Pinpoint the cell where the given text exists, returning its (x, y) midpoint coordinate. 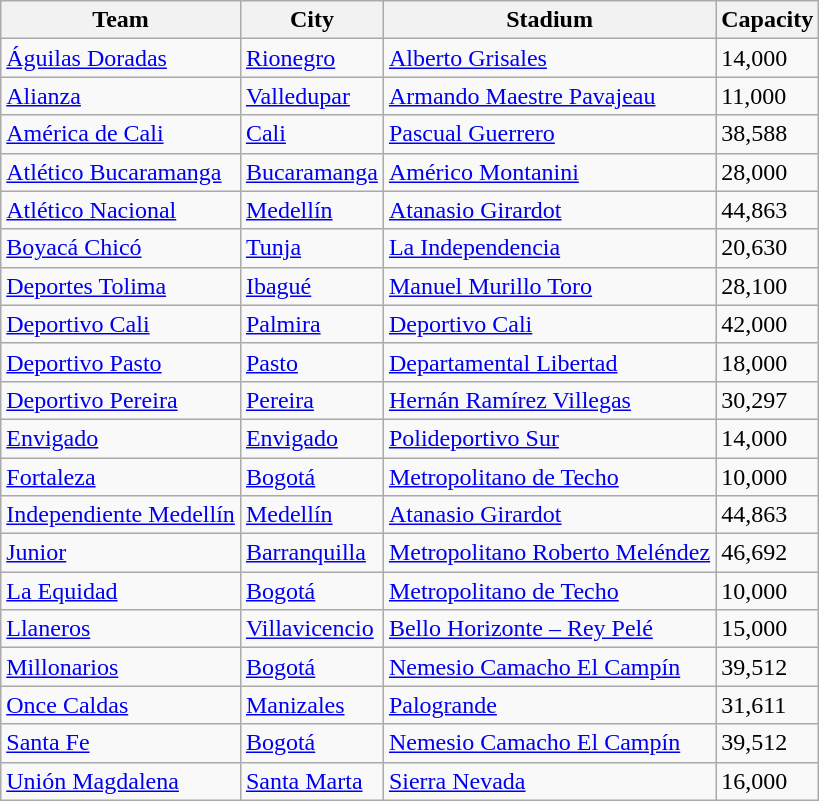
Unión Magdalena (121, 781)
Alberto Grisales (549, 58)
Villavicencio (312, 629)
Alianza (121, 96)
Llaneros (121, 629)
Santa Marta (312, 781)
La Independencia (549, 248)
Once Caldas (121, 705)
Deportes Tolima (121, 286)
42,000 (768, 324)
Pasto (312, 362)
Valledupar (312, 96)
Independiente Medellín (121, 515)
Polideportivo Sur (549, 438)
Team (121, 20)
Pereira (312, 400)
Bello Horizonte – Rey Pelé (549, 629)
Sierra Nevada (549, 781)
Boyacá Chicó (121, 248)
Armando Maestre Pavajeau (549, 96)
La Equidad (121, 591)
38,588 (768, 134)
Fortaleza (121, 477)
31,611 (768, 705)
Departamental Libertad (549, 362)
30,297 (768, 400)
Ibagué (312, 286)
Palmira (312, 324)
Hernán Ramírez Villegas (549, 400)
Atlético Nacional (121, 210)
Deportivo Pasto (121, 362)
Millonarios (121, 667)
28,100 (768, 286)
Américo Montanini (549, 172)
Tunja (312, 248)
Deportivo Pereira (121, 400)
Metropolitano Roberto Meléndez (549, 553)
Pascual Guerrero (549, 134)
Manuel Murillo Toro (549, 286)
28,000 (768, 172)
América de Cali (121, 134)
46,692 (768, 553)
Stadium (549, 20)
Junior (121, 553)
Barranquilla (312, 553)
18,000 (768, 362)
Atlético Bucaramanga (121, 172)
Bucaramanga (312, 172)
Rionegro (312, 58)
16,000 (768, 781)
Manizales (312, 705)
15,000 (768, 629)
Palogrande (549, 705)
City (312, 20)
20,630 (768, 248)
Capacity (768, 20)
Santa Fe (121, 743)
Águilas Doradas (121, 58)
Cali (312, 134)
11,000 (768, 96)
